Pinpoint the cell where the given text exists, returning its [X, Y] midpoint coordinate. 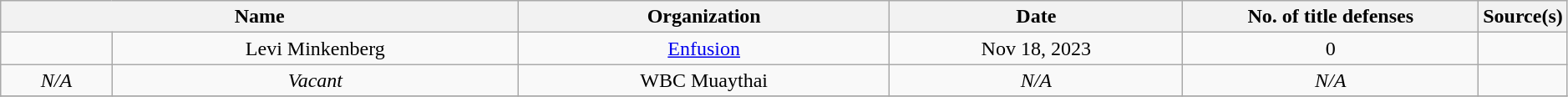
Nov 18, 2023 [1036, 48]
Organization [704, 17]
Name [260, 17]
Vacant [315, 80]
Enfusion [704, 48]
Date [1036, 17]
Levi Minkenberg [315, 48]
0 [1331, 48]
Source(s) [1524, 17]
WBC Muaythai [704, 80]
No. of title defenses [1331, 17]
